For the text-containing cell, return its midpoint in (x, y) coordinate format. 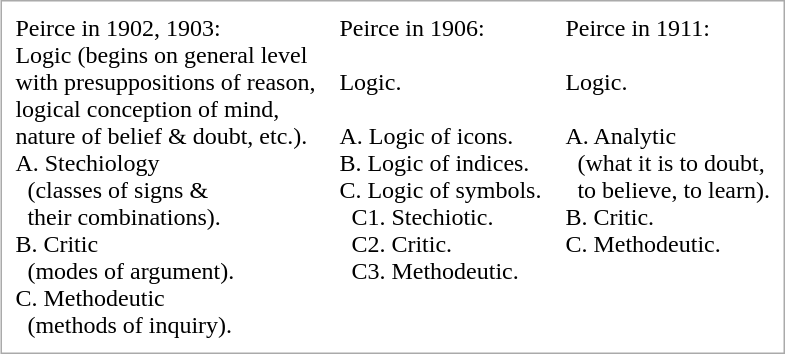
Peirce in 1911: Logic. A. Analytic (what it is to doubt, to believe, to learn). B. Critic. C. Methodeutic. (668, 176)
Peirce in 1906: Logic. A. Logic of icons. B. Logic of indices. C. Logic of symbols. C1. Stechiotic. C2. Critic. C3. Methodeutic. (440, 176)
